Return the [X, Y] coordinate for the center point of the cell that contains the specified text.  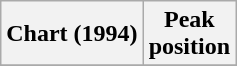
Chart (1994) [72, 34]
Peakposition [189, 34]
